Identify which cell holds the provided text, then report its [x, y] central coordinate. 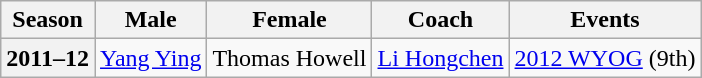
Thomas Howell [290, 58]
Events [605, 20]
Coach [440, 20]
Male [150, 20]
Season [48, 20]
Female [290, 20]
Yang Ying [150, 58]
2011–12 [48, 58]
Li Hongchen [440, 58]
2012 WYOG (9th) [605, 58]
